Scan for the cell matching the given text and deliver its (X, Y) coordinate at center. 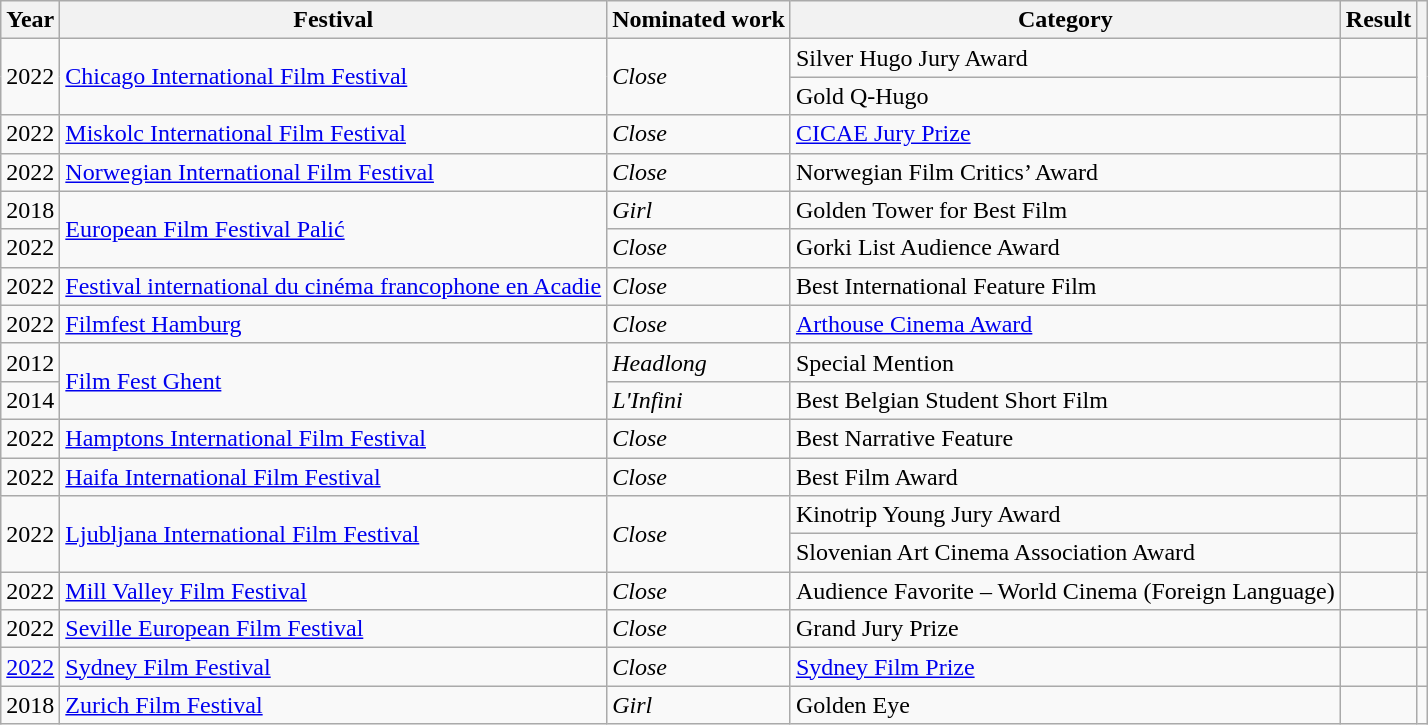
Filmfest Hamburg (334, 324)
Norwegian Film Critics’ Award (1065, 172)
Sydney Film Prize (1065, 667)
Audience Favorite – World Cinema (Foreign Language) (1065, 591)
Slovenian Art Cinema Association Award (1065, 553)
Category (1065, 20)
Golden Eye (1065, 705)
Festival international du cinéma francophone en Acadie (334, 286)
Festival (334, 20)
Sydney Film Festival (334, 667)
Miskolc International Film Festival (334, 134)
2012 (30, 362)
Special Mention (1065, 362)
Result (1378, 20)
Seville European Film Festival (334, 629)
Nominated work (699, 20)
Mill Valley Film Festival (334, 591)
Hamptons International Film Festival (334, 438)
Grand Jury Prize (1065, 629)
Golden Tower for Best Film (1065, 210)
Year (30, 20)
CICAE Jury Prize (1065, 134)
Best Belgian Student Short Film (1065, 400)
Gorki List Audience Award (1065, 248)
Silver Hugo Jury Award (1065, 58)
Haifa International Film Festival (334, 477)
L'Infini (699, 400)
Film Fest Ghent (334, 381)
2014 (30, 400)
Best Narrative Feature (1065, 438)
Kinotrip Young Jury Award (1065, 515)
Ljubljana International Film Festival (334, 534)
Norwegian International Film Festival (334, 172)
Headlong (699, 362)
Chicago International Film Festival (334, 77)
Gold Q-Hugo (1065, 96)
Arthouse Cinema Award (1065, 324)
Best Film Award (1065, 477)
Best International Feature Film (1065, 286)
European Film Festival Palić (334, 229)
Zurich Film Festival (334, 705)
